From the cell containing the given text, extract its center point as (x, y) coordinate. 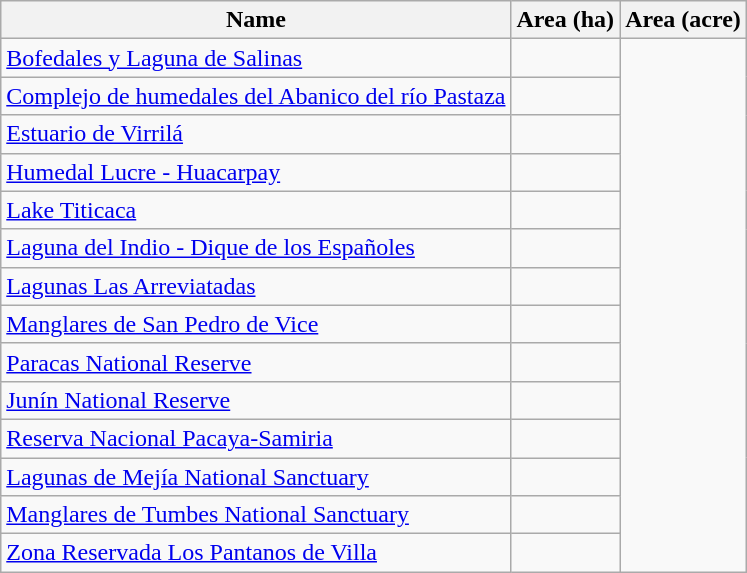
Lake Titicaca (256, 210)
Manglares de Tumbes National Sanctuary (256, 515)
Laguna del Indio - Dique de los Españoles (256, 248)
Zona Reservada Los Pantanos de Villa (256, 553)
Area (ha) (566, 20)
Name (256, 20)
Bofedales y Laguna de Salinas (256, 58)
Lagunas Las Arreviatadas (256, 286)
Lagunas de Mejía National Sanctuary (256, 477)
Estuario de Virrilá (256, 134)
Area (acre) (684, 20)
Manglares de San Pedro de Vice (256, 324)
Reserva Nacional Pacaya-Samiria (256, 438)
Complejo de humedales del Abanico del río Pastaza (256, 96)
Paracas National Reserve (256, 362)
Junín National Reserve (256, 400)
Humedal Lucre - Huacarpay (256, 172)
